Scan for the cell matching the given text and deliver its (X, Y) coordinate at center. 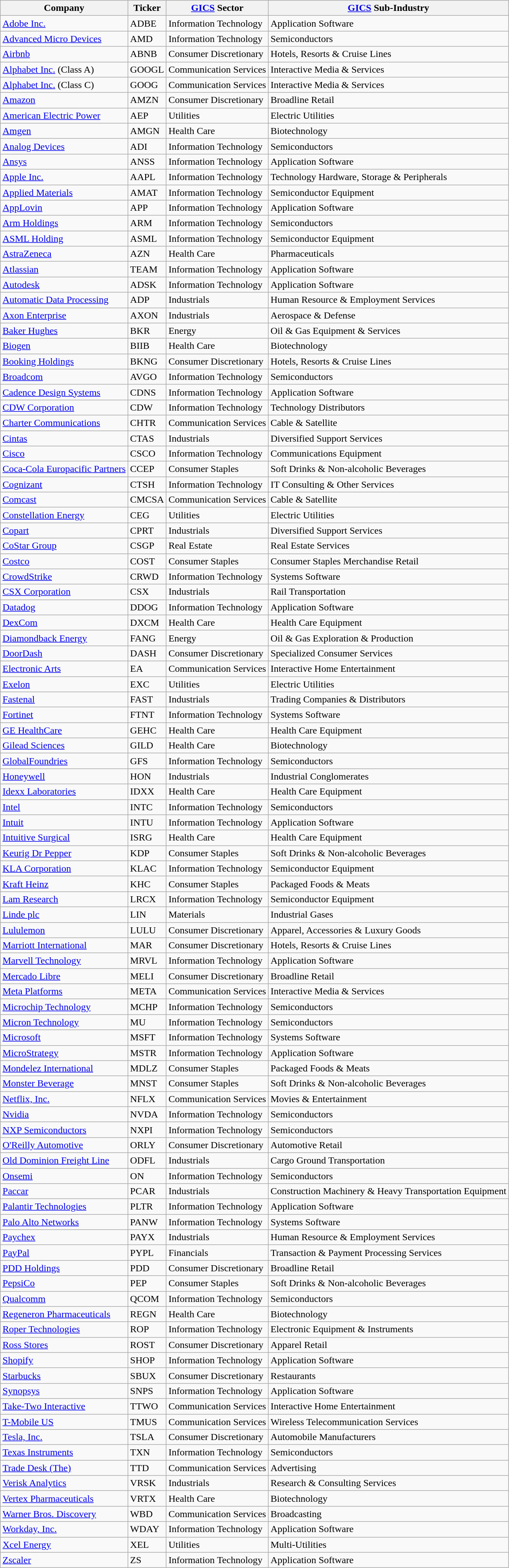
TTD (147, 1468)
CCEP (147, 469)
Microsoft (64, 1038)
Workday, Inc. (64, 1529)
Construction Machinery & Heavy Transportation Equipment (388, 1191)
DoorDash (64, 653)
Ticker (147, 8)
Transaction & Payment Processing Services (388, 1253)
AMD (147, 39)
Old Dominion Freight Line (64, 1160)
Copart (64, 530)
Cognizant (64, 484)
Paccar (64, 1191)
NFLX (147, 1099)
Gilead Sciences (64, 746)
Palo Alto Networks (64, 1222)
Costco (64, 561)
META (147, 992)
TXN (147, 1453)
Axon Enterprise (64, 315)
Real Estate Services (388, 546)
Electronic Arts (64, 669)
COST (147, 561)
MRVL (147, 961)
IDXX (147, 792)
ANSS (147, 161)
BKNG (147, 361)
Intuitive Surgical (64, 838)
NXP Semiconductors (64, 1130)
Automobile Manufacturers (388, 1437)
Alphabet Inc. (Class A) (64, 69)
AAPL (147, 177)
Movies & Entertainment (388, 1099)
Qualcomm (64, 1299)
Apple Inc. (64, 177)
Take-Two Interactive (64, 1406)
GOOGL (147, 69)
Wireless Telecommunication Services (388, 1421)
CTAS (147, 438)
Automatic Data Processing (64, 300)
EA (147, 669)
AMZN (147, 100)
Zscaler (64, 1560)
Arm Holdings (64, 223)
Coca-Cola Europacific Partners (64, 469)
Rail Transportation (388, 592)
AstraZeneca (64, 254)
DDOG (147, 607)
ASML Holding (64, 239)
Airbnb (64, 54)
FAST (147, 700)
Monster Beverage (64, 1084)
Broadcasting (388, 1514)
AMGN (147, 131)
Trade Desk (The) (64, 1468)
AZN (147, 254)
T-Mobile US (64, 1421)
Aerospace & Defense (388, 315)
MDLZ (147, 1068)
REGN (147, 1314)
Cadence Design Systems (64, 392)
AMAT (147, 193)
Technology Hardware, Storage & Peripherals (388, 177)
Apparel, Accessories & Luxury Goods (388, 930)
Mercado Libre (64, 976)
GICS Sub-Industry (388, 8)
Meta Platforms (64, 992)
CSCO (147, 454)
DASH (147, 653)
Fortinet (64, 715)
PDD Holdings (64, 1268)
Netflix, Inc. (64, 1099)
APP (147, 208)
Multi-Utilities (388, 1545)
PEP (147, 1283)
MCHP (147, 1007)
LULU (147, 930)
GEHC (147, 730)
MSTR (147, 1053)
Broadcom (64, 377)
Baker Hughes (64, 331)
CrowdStrike (64, 576)
Industrial Gases (388, 914)
XEL (147, 1545)
Communications Equipment (388, 454)
CTSH (147, 484)
Microchip Technology (64, 1007)
Palantir Technologies (64, 1207)
ASML (147, 239)
Linde plc (64, 914)
Verisk Analytics (64, 1483)
Automotive Retail (388, 1145)
ARM (147, 223)
HON (147, 776)
TEAM (147, 269)
DXCM (147, 623)
NXPI (147, 1130)
O'Reilly Automotive (64, 1145)
PAYX (147, 1237)
Micron Technology (64, 1022)
MicroStrategy (64, 1053)
Constellation Energy (64, 515)
MAR (147, 945)
DexCom (64, 623)
ABNB (147, 54)
QCOM (147, 1299)
SBUX (147, 1375)
Autodesk (64, 285)
PANW (147, 1222)
Technology Distributors (388, 407)
CSX (147, 592)
Oil & Gas Exploration & Production (388, 638)
ODFL (147, 1160)
WBD (147, 1514)
Lululemon (64, 930)
Fastenal (64, 700)
Vertex Pharmaceuticals (64, 1499)
Comcast (64, 500)
Advertising (388, 1468)
Cintas (64, 438)
Cisco (64, 454)
Research & Consulting Services (388, 1483)
PLTR (147, 1207)
Electronic Equipment & Instruments (388, 1329)
Xcel Energy (64, 1545)
Biogen (64, 346)
Tesla, Inc. (64, 1437)
LRCX (147, 899)
Consumer Staples Merchandise Retail (388, 561)
EXC (147, 684)
Starbucks (64, 1375)
MSFT (147, 1038)
Honeywell (64, 776)
Warner Bros. Discovery (64, 1514)
Datadog (64, 607)
CMCSA (147, 500)
Ansys (64, 161)
PDD (147, 1268)
Ross Stores (64, 1345)
Cargo Ground Transportation (388, 1160)
Diamondback Energy (64, 638)
KHC (147, 884)
Marvell Technology (64, 961)
Exelon (64, 684)
CRWD (147, 576)
Amazon (64, 100)
Paychex (64, 1237)
NVDA (147, 1114)
ZS (147, 1560)
Pharmaceuticals (388, 254)
Apparel Retail (388, 1345)
ADI (147, 146)
Texas Instruments (64, 1453)
Company (64, 8)
Charter Communications (64, 423)
BIIB (147, 346)
Financials (217, 1253)
FANG (147, 638)
KLA Corporation (64, 868)
Oil & Gas Equipment & Services (388, 331)
GOOG (147, 85)
Onsemi (64, 1176)
Real Estate (217, 546)
Intuit (64, 822)
Lam Research (64, 899)
Adobe Inc. (64, 23)
ROST (147, 1345)
Advanced Micro Devices (64, 39)
Booking Holdings (64, 361)
ISRG (147, 838)
WDAY (147, 1529)
Trading Companies & Distributors (388, 700)
CSX Corporation (64, 592)
Shopify (64, 1360)
TMUS (147, 1421)
MELI (147, 976)
AppLovin (64, 208)
GlobalFoundries (64, 761)
Specialized Consumer Services (388, 653)
Applied Materials (64, 193)
Atlassian (64, 269)
PCAR (147, 1191)
CEG (147, 515)
Synopsys (64, 1391)
Amgen (64, 131)
PayPal (64, 1253)
VRTX (147, 1499)
SHOP (147, 1360)
Analog Devices (64, 146)
American Electric Power (64, 115)
Restaurants (388, 1375)
Alphabet Inc. (Class C) (64, 85)
AXON (147, 315)
CDNS (147, 392)
LIN (147, 914)
CoStar Group (64, 546)
TSLA (147, 1437)
ON (147, 1176)
CDW (147, 407)
Industrial Conglomerates (388, 776)
Regeneron Pharmaceuticals (64, 1314)
Marriott International (64, 945)
Roper Technologies (64, 1329)
PYPL (147, 1253)
ORLY (147, 1145)
AVGO (147, 377)
INTC (147, 807)
PepsiCo (64, 1283)
Kraft Heinz (64, 884)
GICS Sector (217, 8)
AEP (147, 115)
CHTR (147, 423)
ADBE (147, 23)
ROP (147, 1329)
Idexx Laboratories (64, 792)
CPRT (147, 530)
FTNT (147, 715)
GE HealthCare (64, 730)
IT Consulting & Other Services (388, 484)
VRSK (147, 1483)
ADSK (147, 285)
KLAC (147, 868)
Mondelez International (64, 1068)
TTWO (147, 1406)
BKR (147, 331)
MNST (147, 1084)
MU (147, 1022)
Keurig Dr Pepper (64, 853)
Nvidia (64, 1114)
SNPS (147, 1391)
ADP (147, 300)
INTU (147, 822)
CSGP (147, 546)
Materials (217, 914)
GFS (147, 761)
CDW Corporation (64, 407)
GILD (147, 746)
KDP (147, 853)
Intel (64, 807)
